Scan for the cell matching the given text and deliver its (X, Y) coordinate at center. 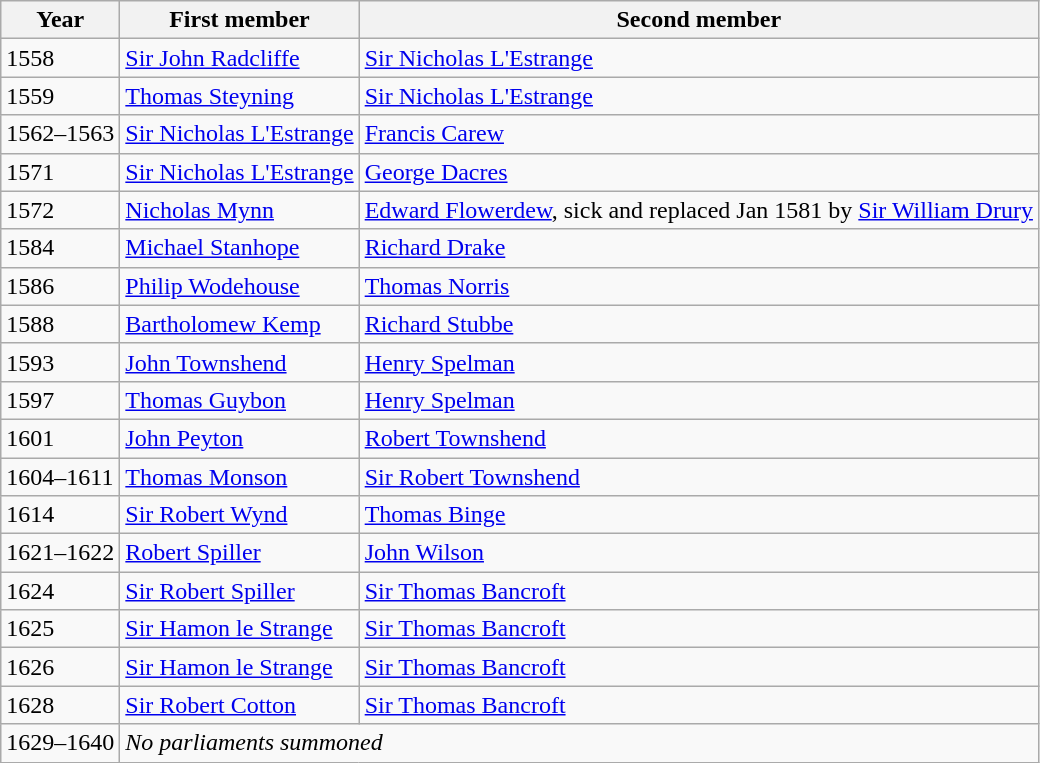
1621–1622 (60, 553)
1588 (60, 324)
1625 (60, 629)
Francis Carew (698, 134)
Richard Stubbe (698, 324)
1614 (60, 515)
1571 (60, 172)
Thomas Guybon (240, 400)
Robert Townshend (698, 438)
Sir Robert Townshend (698, 477)
1586 (60, 286)
Sir Robert Cotton (240, 705)
John Peyton (240, 438)
Sir John Radcliffe (240, 58)
Bartholomew Kemp (240, 324)
1601 (60, 438)
No parliaments summoned (580, 743)
1597 (60, 400)
John Wilson (698, 553)
Philip Wodehouse (240, 286)
John Townshend (240, 362)
Sir Robert Wynd (240, 515)
1562–1563 (60, 134)
Second member (698, 20)
1593 (60, 362)
Thomas Binge (698, 515)
1626 (60, 667)
1584 (60, 248)
Thomas Steyning (240, 96)
1604–1611 (60, 477)
First member (240, 20)
Edward Flowerdew, sick and replaced Jan 1581 by Sir William Drury (698, 210)
1558 (60, 58)
Robert Spiller (240, 553)
Michael Stanhope (240, 248)
1629–1640 (60, 743)
1624 (60, 591)
1559 (60, 96)
Richard Drake (698, 248)
1572 (60, 210)
Nicholas Mynn (240, 210)
Thomas Norris (698, 286)
George Dacres (698, 172)
Sir Robert Spiller (240, 591)
Year (60, 20)
1628 (60, 705)
Thomas Monson (240, 477)
